Provide the [x, y] coordinate of the cell's center where the given text is located.  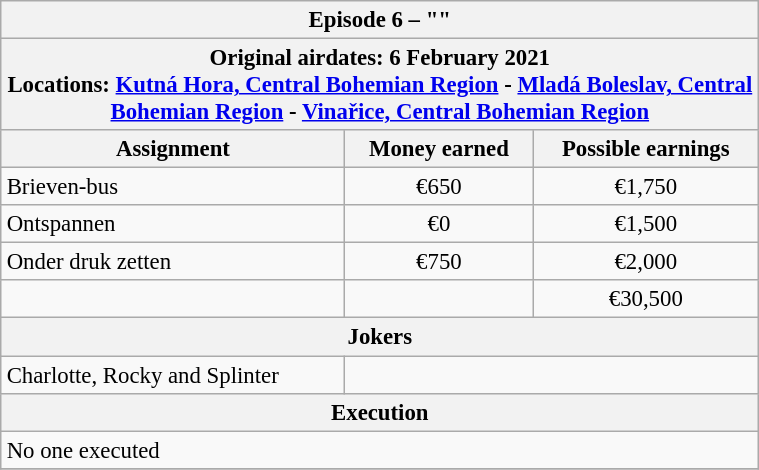
Charlotte, Rocky and Splinter [172, 375]
Episode 6 – "" [380, 20]
€1,500 [646, 224]
Ontspannen [172, 224]
Money earned [440, 149]
No one executed [380, 450]
€30,500 [646, 299]
Brieven-bus [172, 187]
Jokers [380, 337]
€0 [440, 224]
€650 [440, 187]
Assignment [172, 149]
Execution [380, 412]
Onder druk zetten [172, 262]
€2,000 [646, 262]
€750 [440, 262]
Possible earnings [646, 149]
€1,750 [646, 187]
